Detect which cell encompasses the target text, then output its (X, Y) center coordinate. 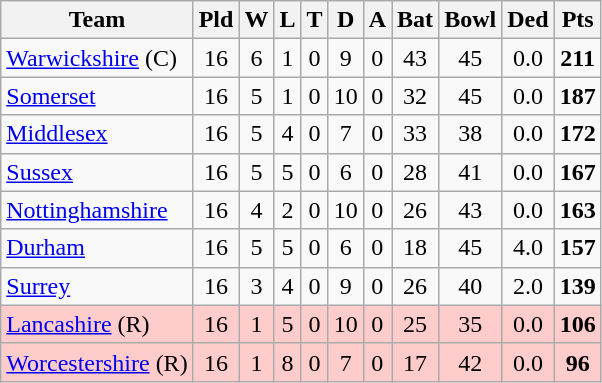
32 (416, 96)
139 (578, 286)
8 (288, 362)
Surrey (97, 286)
T (314, 20)
4.0 (528, 248)
Worcestershire (R) (97, 362)
A (377, 20)
96 (578, 362)
106 (578, 324)
Lancashire (R) (97, 324)
L (288, 20)
38 (470, 134)
40 (470, 286)
157 (578, 248)
Bowl (470, 20)
42 (470, 362)
Bat (416, 20)
Somerset (97, 96)
28 (416, 172)
211 (578, 58)
Sussex (97, 172)
163 (578, 210)
Ded (528, 20)
187 (578, 96)
167 (578, 172)
Pts (578, 20)
Pld (216, 20)
41 (470, 172)
D (346, 20)
Middlesex (97, 134)
2.0 (528, 286)
2 (288, 210)
33 (416, 134)
35 (470, 324)
Durham (97, 248)
W (256, 20)
18 (416, 248)
3 (256, 286)
Team (97, 20)
17 (416, 362)
25 (416, 324)
Nottinghamshire (97, 210)
172 (578, 134)
Warwickshire (C) (97, 58)
